For the text-containing cell, return its midpoint in (X, Y) coordinate format. 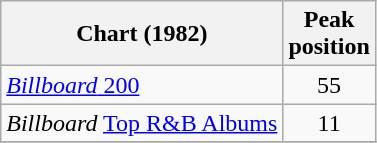
Billboard Top R&B Albums (142, 123)
11 (329, 123)
Chart (1982) (142, 34)
Billboard 200 (142, 85)
55 (329, 85)
Peakposition (329, 34)
